Provide the (X, Y) coordinate of the cell's center where the given text is located.  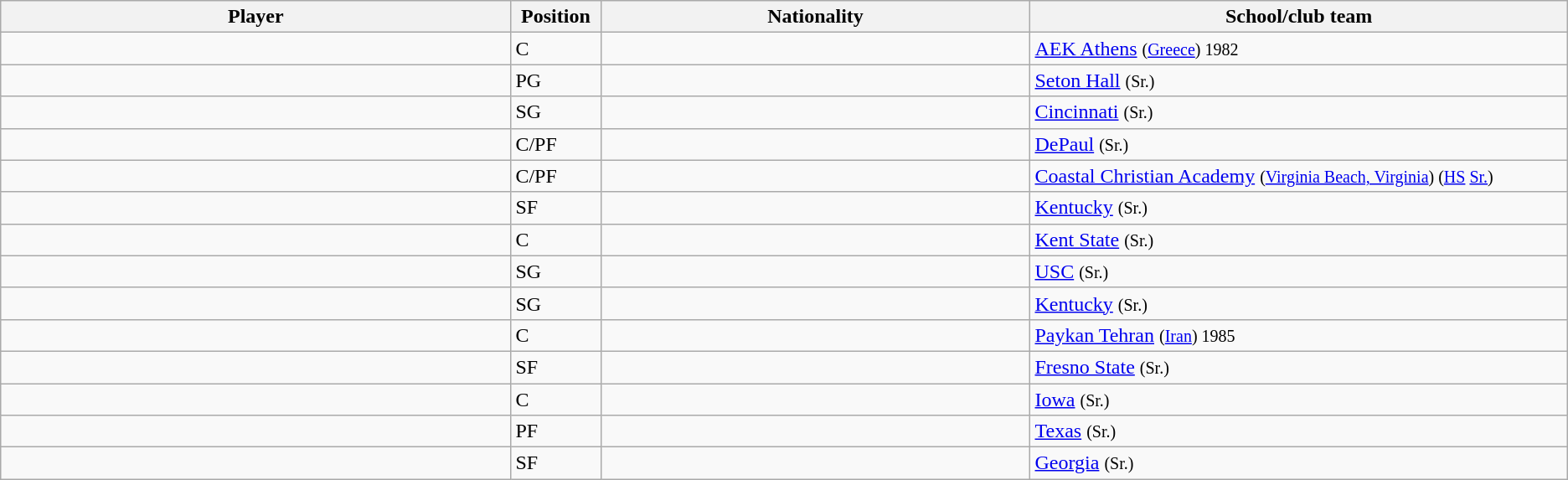
Kent State (Sr.) (1298, 240)
Position (556, 17)
Cincinnati (Sr.) (1298, 112)
PG (556, 80)
USC (Sr.) (1298, 271)
Coastal Christian Academy (Virginia Beach, Virginia) (HS Sr.) (1298, 176)
Texas (Sr.) (1298, 431)
School/club team (1298, 17)
Fresno State (Sr.) (1298, 367)
Nationality (816, 17)
Seton Hall (Sr.) (1298, 80)
DePaul (Sr.) (1298, 144)
Paykan Tehran (Iran) 1985 (1298, 335)
Player (256, 17)
Iowa (Sr.) (1298, 400)
Georgia (Sr.) (1298, 463)
AEK Athens (Greece) 1982 (1298, 49)
PF (556, 431)
